Return (x, y) of the center of cell containing provided text 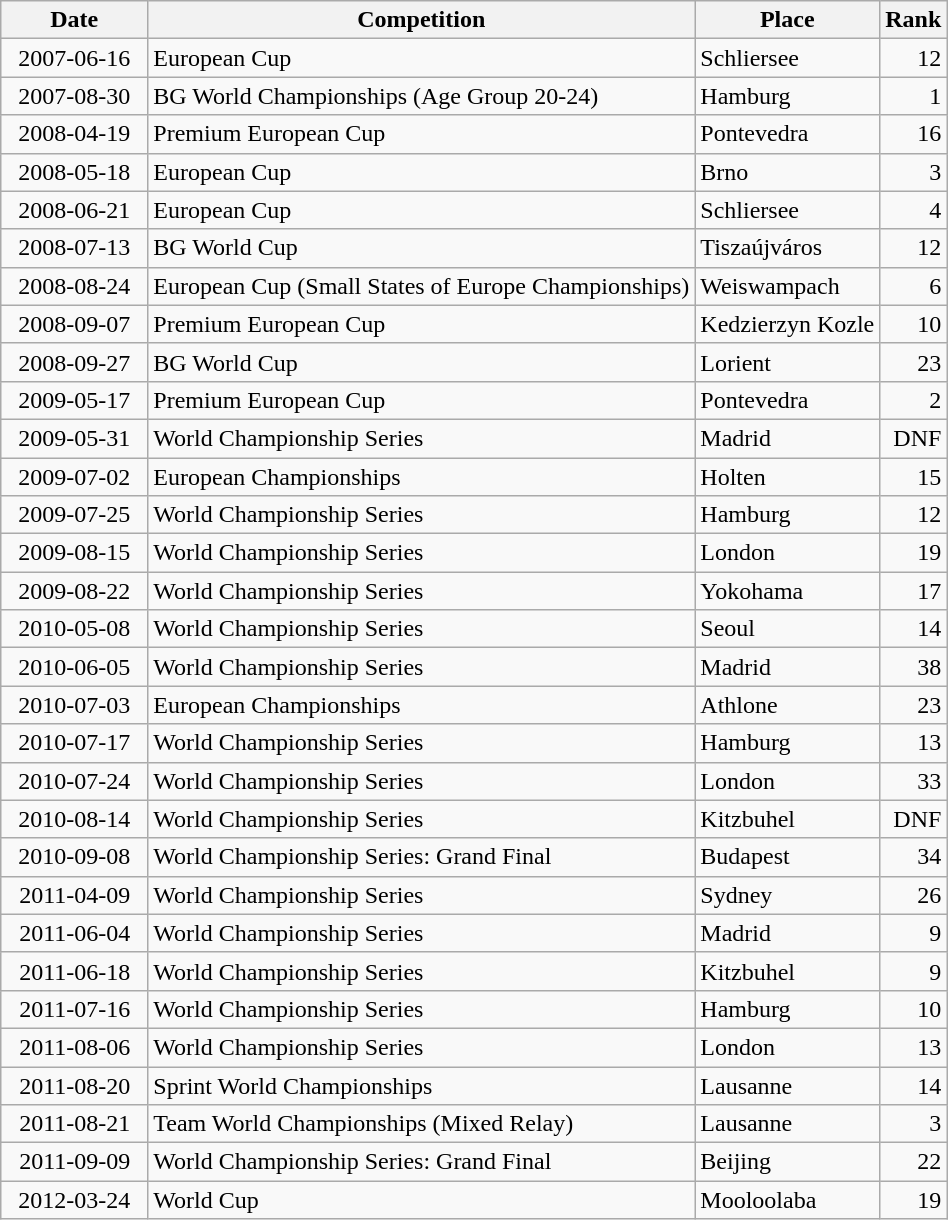
2011-06-04 (74, 933)
6 (914, 286)
2010-08-14 (74, 819)
16 (914, 134)
Sydney (788, 895)
22 (914, 1162)
2011-08-21 (74, 1124)
2008-04-19 (74, 134)
2011-07-16 (74, 1009)
2008-09-27 (74, 362)
Beijing (788, 1162)
2009-05-31 (74, 438)
2 (914, 400)
Mooloolaba (788, 1200)
2010-06-05 (74, 667)
Kedzierzyn Kozle (788, 324)
Athlone (788, 705)
2010-09-08 (74, 857)
Seoul (788, 629)
2008-05-18 (74, 172)
38 (914, 667)
Lorient (788, 362)
2011-08-06 (74, 1047)
2009-05-17 (74, 400)
2012-03-24 (74, 1200)
2011-09-09 (74, 1162)
2007-08-30 (74, 96)
2008-06-21 (74, 210)
2009-07-02 (74, 477)
4 (914, 210)
2011-08-20 (74, 1085)
26 (914, 895)
2011-06-18 (74, 971)
15 (914, 477)
Place (788, 20)
2011-04-09 (74, 895)
2008-07-13 (74, 248)
Team World Championships (Mixed Relay) (422, 1124)
Budapest (788, 857)
Competition (422, 20)
17 (914, 591)
World Cup (422, 1200)
2009-07-25 (74, 515)
2007-06-16 (74, 58)
2009-08-22 (74, 591)
Weiswampach (788, 286)
2010-07-03 (74, 705)
2008-09-07 (74, 324)
2010-05-08 (74, 629)
Holten (788, 477)
BG World Championships (Age Group 20-24) (422, 96)
2009-08-15 (74, 553)
2010-07-24 (74, 781)
33 (914, 781)
Rank (914, 20)
Sprint World Championships (422, 1085)
Yokohama (788, 591)
Brno (788, 172)
2008-08-24 (74, 286)
European Cup (Small States of Europe Championships) (422, 286)
Tiszaújváros (788, 248)
2010-07-17 (74, 743)
34 (914, 857)
1 (914, 96)
Date (74, 20)
